Detect which cell encompasses the target text, then output its (x, y) center coordinate. 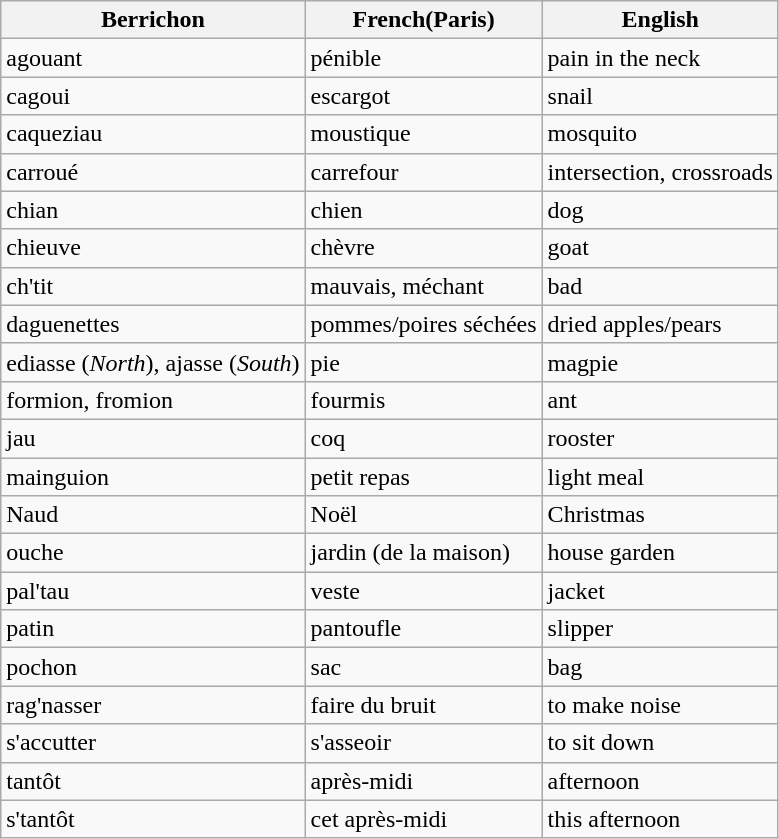
coq (424, 438)
afternoon (660, 781)
escargot (424, 96)
house garden (660, 553)
Noël (424, 515)
magpie (660, 362)
s'asseoir (424, 743)
goat (660, 248)
ant (660, 400)
cet après-midi (424, 819)
pommes/poires séchées (424, 324)
bad (660, 286)
pochon (153, 667)
veste (424, 591)
Berrichon (153, 20)
pénible (424, 58)
French(Paris) (424, 20)
agouant (153, 58)
chèvre (424, 248)
rooster (660, 438)
pantoufle (424, 629)
to make noise (660, 705)
moustique (424, 134)
mosquito (660, 134)
carroué (153, 172)
jau (153, 438)
après-midi (424, 781)
chieuve (153, 248)
snail (660, 96)
faire du bruit (424, 705)
s'accutter (153, 743)
rag'nasser (153, 705)
mauvais, méchant (424, 286)
this afternoon (660, 819)
daguenettes (153, 324)
chian (153, 210)
to sit down (660, 743)
ouche (153, 553)
bag (660, 667)
jardin (de la maison) (424, 553)
fourmis (424, 400)
English (660, 20)
pie (424, 362)
intersection, crossroads (660, 172)
chien (424, 210)
s'tantôt (153, 819)
sac (424, 667)
carrefour (424, 172)
dried apples/pears (660, 324)
slipper (660, 629)
dog (660, 210)
pain in the neck (660, 58)
mainguion (153, 477)
ch'tit (153, 286)
caqueziau (153, 134)
Christmas (660, 515)
Naud (153, 515)
pal'tau (153, 591)
cagoui (153, 96)
patin (153, 629)
petit repas (424, 477)
formion, fromion (153, 400)
light meal (660, 477)
tantôt (153, 781)
jacket (660, 591)
ediasse (North), ajasse (South) (153, 362)
